Output the [X, Y] coordinate of the center of the cell containing the given text.  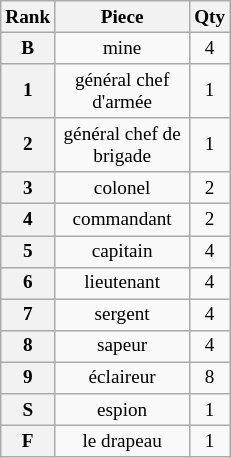
6 [28, 283]
5 [28, 251]
9 [28, 378]
Rank [28, 17]
colonel [122, 188]
B [28, 48]
sapeur [122, 346]
F [28, 441]
général chef d'armée [122, 91]
Piece [122, 17]
3 [28, 188]
7 [28, 315]
capitain [122, 251]
Qty [210, 17]
S [28, 410]
espion [122, 410]
le drapeau [122, 441]
sergent [122, 315]
lieutenant [122, 283]
mine [122, 48]
commandant [122, 220]
éclaireur [122, 378]
général chef de brigade [122, 145]
